Find where the given text appears and provide that cell's center as [x, y] coordinate. 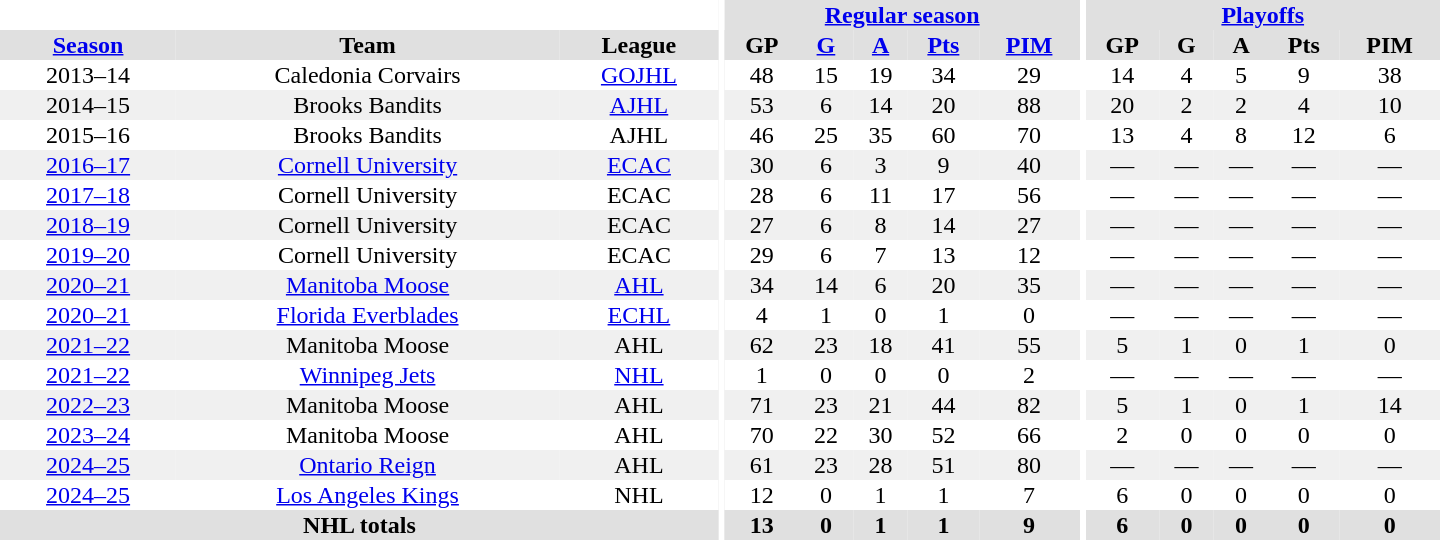
2015–16 [88, 135]
46 [762, 135]
Season [88, 45]
GOJHL [639, 75]
40 [1030, 165]
Winnipeg Jets [368, 375]
NHL totals [360, 525]
Florida Everblades [368, 315]
21 [880, 405]
71 [762, 405]
2016–17 [88, 165]
Playoffs [1262, 15]
53 [762, 105]
88 [1030, 105]
80 [1030, 465]
15 [826, 75]
2022–23 [88, 405]
41 [944, 345]
61 [762, 465]
60 [944, 135]
2014–15 [88, 105]
51 [944, 465]
17 [944, 195]
11 [880, 195]
Ontario Reign [368, 465]
2013–14 [88, 75]
19 [880, 75]
Regular season [902, 15]
62 [762, 345]
38 [1390, 75]
66 [1030, 435]
44 [944, 405]
ECHL [639, 315]
Team [368, 45]
25 [826, 135]
56 [1030, 195]
Caledonia Corvairs [368, 75]
2018–19 [88, 225]
3 [880, 165]
2019–20 [88, 255]
82 [1030, 405]
55 [1030, 345]
52 [944, 435]
10 [1390, 105]
18 [880, 345]
2017–18 [88, 195]
48 [762, 75]
22 [826, 435]
2023–24 [88, 435]
League [639, 45]
Los Angeles Kings [368, 495]
